Pinpoint the cell where the given text exists, returning its [X, Y] midpoint coordinate. 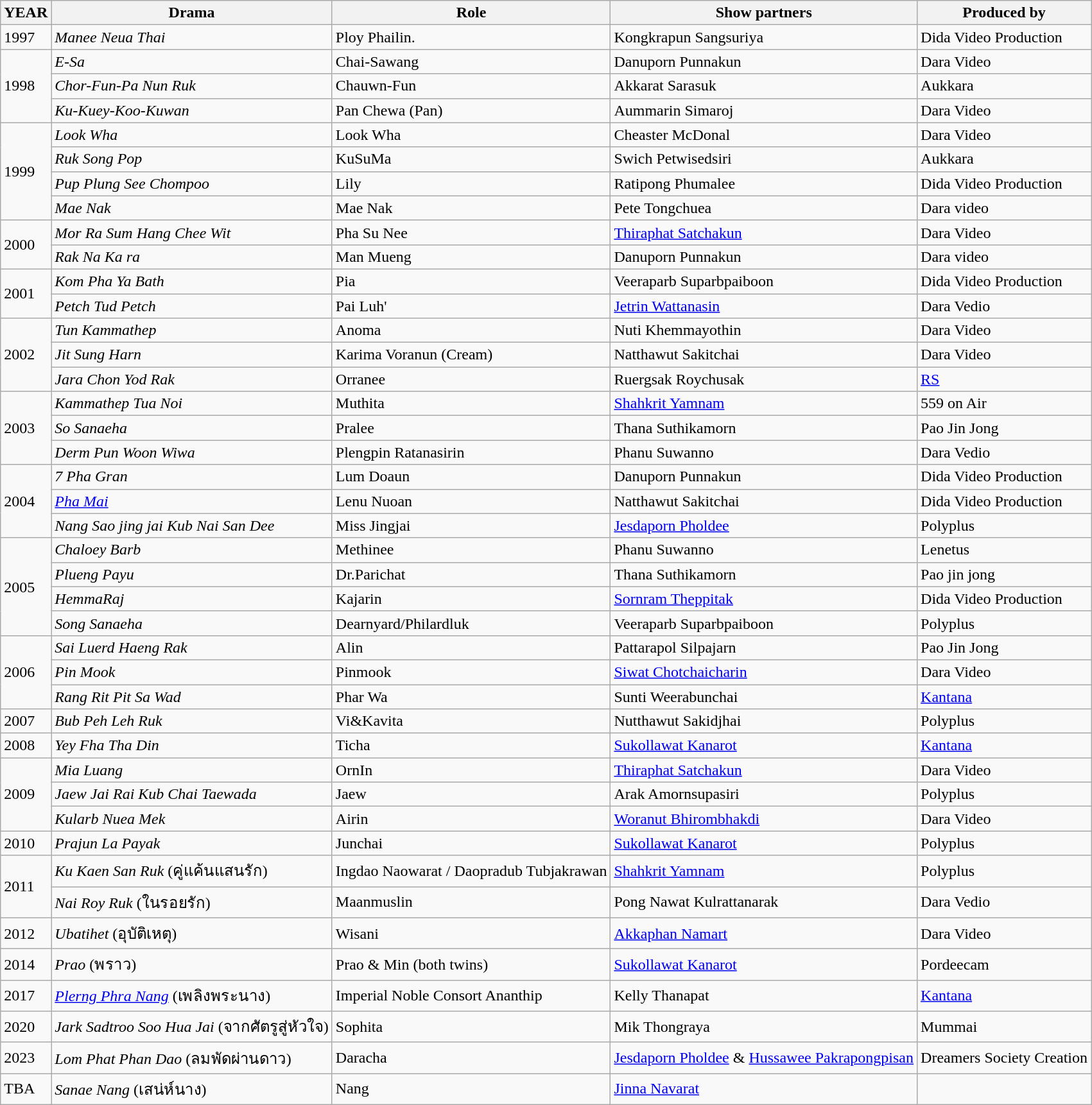
Sanae Nang (เสน่ห์นาง) [191, 1090]
Jit Sung Harn [191, 355]
Jaew [471, 794]
Jesdaporn Pholdee & Hussawee Pakrapongpisan [764, 1058]
Miss Jingjai [471, 526]
Mik Thongraya [764, 1027]
Dreamers Society Creation [1004, 1058]
559 on Air [1004, 404]
Sornram Theppitak [764, 599]
2000 [26, 244]
Orranee [471, 379]
Karima Voranun (Cream) [471, 355]
Pordeecam [1004, 965]
2004 [26, 501]
Plengpin Ratanasirin [471, 452]
Chaloey Barb [191, 550]
Nutthawut Sakidjhai [764, 721]
Ku-Kuey-Koo-Kuwan [191, 110]
Pralee [471, 428]
Wisani [471, 933]
Tun Kammathep [191, 330]
2010 [26, 843]
2017 [26, 996]
Ticha [471, 746]
Rang Rit Pit Sa Wad [191, 696]
E-Sa [191, 62]
Cheaster McDonal [764, 135]
Kelly Thanapat [764, 996]
HemmaRaj [191, 599]
Anoma [471, 330]
Ruergsak Roychusak [764, 379]
Produced by [1004, 13]
Rak Na Ka ra [191, 257]
2005 [26, 587]
Mor Ra Sum Hang Chee Wit [191, 232]
Ubatihet (อุบัติเหตุ) [191, 933]
2002 [26, 355]
Lum Doaun [471, 477]
1997 [26, 37]
2009 [26, 794]
Man Mueng [471, 257]
Ploy Phailin. [471, 37]
TBA [26, 1090]
Muthita [471, 404]
Lily [471, 184]
So Sanaeha [191, 428]
Sophita [471, 1027]
7 Pha Gran [191, 477]
Akkarat Sarasuk [764, 86]
Pha Mai [191, 501]
2008 [26, 746]
1999 [26, 171]
Chauwn-Fun [471, 86]
Bub Peh Leh Ruk [191, 721]
Pha Su Nee [471, 232]
Prao & Min (both twins) [471, 965]
Yey Fha Tha Din [191, 746]
Ingdao Naowarat / Daopradub Tubjakrawan [471, 871]
Jesdaporn Pholdee [764, 526]
Pup Plung See Chompoo [191, 184]
Jinna Navarat [764, 1090]
Show partners [764, 13]
Sai Luerd Haeng Rak [191, 647]
Jaew Jai Rai Kub Chai Taewada [191, 794]
Pinmook [471, 672]
Derm Pun Woon Wiwa [191, 452]
Drama [191, 13]
Mia Luang [191, 770]
Junchai [471, 843]
Phar Wa [471, 696]
Lenetus [1004, 550]
Manee Neua Thai [191, 37]
Daracha [471, 1058]
Kajarin [471, 599]
KuSuMa [471, 159]
Jara Chon Yod Rak [191, 379]
Aummarin Simaroj [764, 110]
2007 [26, 721]
Dr.Parichat [471, 574]
Lom Phat Phan Dao (ลมพัดผ่านดาว) [191, 1058]
Ratipong Phumalee [764, 184]
Imperial Noble Consort Ananthip [471, 996]
Chor-Fun-Pa Nun Ruk [191, 86]
Nang [471, 1090]
Pan Chewa (Pan) [471, 110]
Maanmuslin [471, 902]
Akkaphan Namart [764, 933]
Pia [471, 281]
Kom Pha Ya Bath [191, 281]
Arak Amornsupasiri [764, 794]
2003 [26, 428]
Methinee [471, 550]
Ku Kaen San Ruk (คู่แค้นแสนรัก) [191, 871]
Role [471, 13]
Siwat Chotchaicharin [764, 672]
Swich Petwisedsiri [764, 159]
2001 [26, 293]
Pai Luh' [471, 306]
Sunti Weerabunchai [764, 696]
1998 [26, 86]
Nai Roy Ruk (ในรอยรัก) [191, 902]
Kongkrapun Sangsuriya [764, 37]
Pong Nawat Kulrattanarak [764, 902]
Nang Sao jing jai Kub Nai San Dee [191, 526]
Alin [471, 647]
Plerng Phra Nang (เพลิงพระนาง) [191, 996]
Prao (พราว) [191, 965]
2011 [26, 887]
Prajun La Payak [191, 843]
Kularb Nuea Mek [191, 819]
Dearnyard/Philardluk [471, 623]
2014 [26, 965]
Pin Mook [191, 672]
Lenu Nuoan [471, 501]
Vi&Kavita [471, 721]
2006 [26, 672]
RS [1004, 379]
YEAR [26, 13]
Pao jin jong [1004, 574]
Pattarapol Silpajarn [764, 647]
2023 [26, 1058]
Petch Tud Petch [191, 306]
Plueng Payu [191, 574]
Kammathep Tua Noi [191, 404]
2012 [26, 933]
Nuti Khemmayothin [764, 330]
Pete Tongchuea [764, 208]
Ruk Song Pop [191, 159]
Jetrin Wattanasin [764, 306]
OrnIn [471, 770]
Mummai [1004, 1027]
Woranut Bhirombhakdi [764, 819]
Airin [471, 819]
Jark Sadtroo Soo Hua Jai (จากศัตรูสู่หัวใจ) [191, 1027]
Chai-Sawang [471, 62]
Song Sanaeha [191, 623]
2020 [26, 1027]
